Capture the cell that displays the provided text and extract its (x, y) central coordinate. 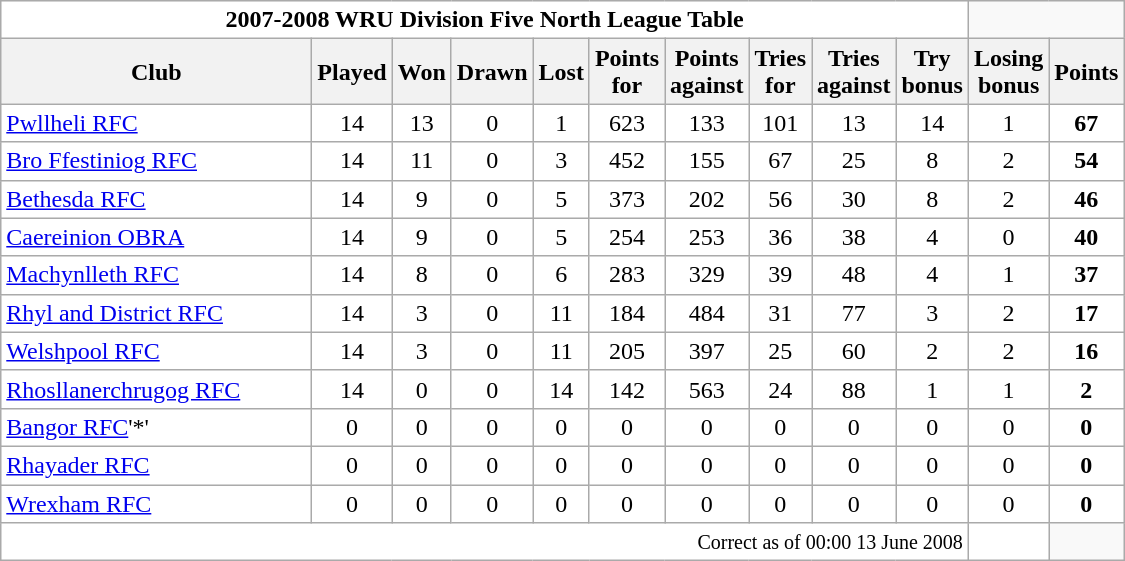
Rhosllanerchrugog RFC (156, 389)
40 (1086, 237)
36 (780, 237)
54 (1086, 161)
Club (156, 72)
39 (780, 275)
Welshpool RFC (156, 351)
88 (854, 389)
133 (706, 123)
Drawn (492, 72)
2007-2008 WRU Division Five North League Table (485, 20)
16 (1086, 351)
Caereinion OBRA (156, 237)
31 (780, 313)
Tries for (780, 72)
17 (1086, 313)
Rhyl and District RFC (156, 313)
Bro Ffestiniog RFC (156, 161)
Bangor RFC'*' (156, 427)
46 (1086, 199)
24 (780, 389)
623 (626, 123)
202 (706, 199)
Played (352, 72)
Machynlleth RFC (156, 275)
283 (626, 275)
452 (626, 161)
Lost (561, 72)
37 (1086, 275)
101 (780, 123)
Rhayader RFC (156, 465)
373 (626, 199)
Try bonus (932, 72)
30 (854, 199)
6 (561, 275)
Points against (706, 72)
329 (706, 275)
Won (422, 72)
142 (626, 389)
Pwllheli RFC (156, 123)
Losing bonus (1008, 72)
205 (626, 351)
563 (706, 389)
56 (780, 199)
Points (1086, 72)
Points for (626, 72)
48 (854, 275)
60 (854, 351)
Tries against (854, 72)
155 (706, 161)
Bethesda RFC (156, 199)
397 (706, 351)
38 (854, 237)
253 (706, 237)
77 (854, 313)
484 (706, 313)
254 (626, 237)
Correct as of 00:00 13 June 2008 (485, 542)
Wrexham RFC (156, 503)
184 (626, 313)
